Locate the cell with the specified text and output its (X, Y) center coordinate. 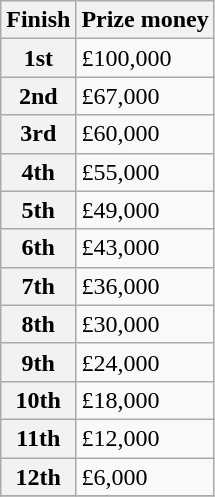
10th (38, 400)
£18,000 (145, 400)
8th (38, 324)
Finish (38, 20)
9th (38, 362)
£43,000 (145, 248)
£12,000 (145, 438)
2nd (38, 96)
11th (38, 438)
4th (38, 172)
£67,000 (145, 96)
3rd (38, 134)
6th (38, 248)
5th (38, 210)
£36,000 (145, 286)
£100,000 (145, 58)
12th (38, 477)
£30,000 (145, 324)
£49,000 (145, 210)
£60,000 (145, 134)
£24,000 (145, 362)
1st (38, 58)
Prize money (145, 20)
£6,000 (145, 477)
£55,000 (145, 172)
7th (38, 286)
